Provide the [X, Y] coordinate of the cell's center where the given text is located.  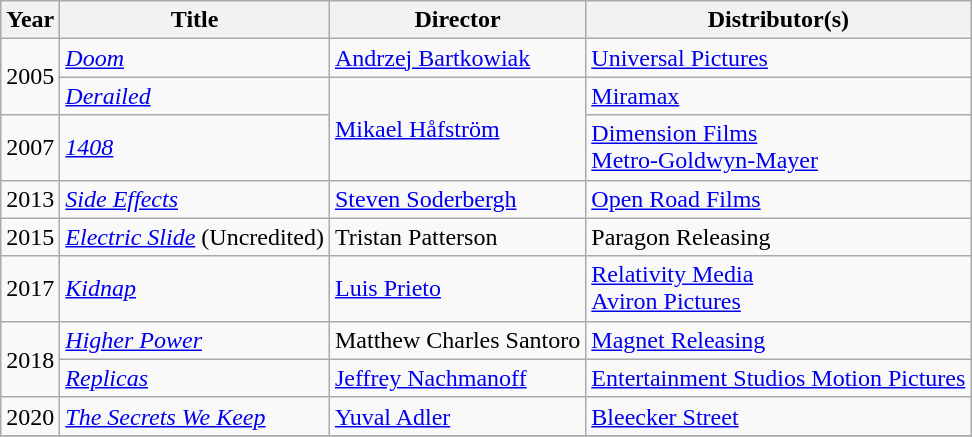
Open Road Films [778, 199]
2005 [30, 77]
Doom [195, 58]
Derailed [195, 96]
2015 [30, 237]
Relativity MediaAviron Pictures [778, 288]
Year [30, 20]
Luis Prieto [457, 288]
Side Effects [195, 199]
Matthew Charles Santoro [457, 340]
2020 [30, 416]
Jeffrey Nachmanoff [457, 378]
Dimension FilmsMetro-Goldwyn-Mayer [778, 148]
2013 [30, 199]
Title [195, 20]
Magnet Releasing [778, 340]
1408 [195, 148]
Kidnap [195, 288]
2017 [30, 288]
Electric Slide (Uncredited) [195, 237]
Mikael Håfström [457, 128]
Universal Pictures [778, 58]
Andrzej Bartkowiak [457, 58]
Entertainment Studios Motion Pictures [778, 378]
Distributor(s) [778, 20]
2018 [30, 359]
2007 [30, 148]
Bleecker Street [778, 416]
The Secrets We Keep [195, 416]
Director [457, 20]
Yuval Adler [457, 416]
Higher Power [195, 340]
Miramax [778, 96]
Steven Soderbergh [457, 199]
Tristan Patterson [457, 237]
Replicas [195, 378]
Paragon Releasing [778, 237]
